Search for the cell housing the specified text and yield its [X, Y] center coordinate. 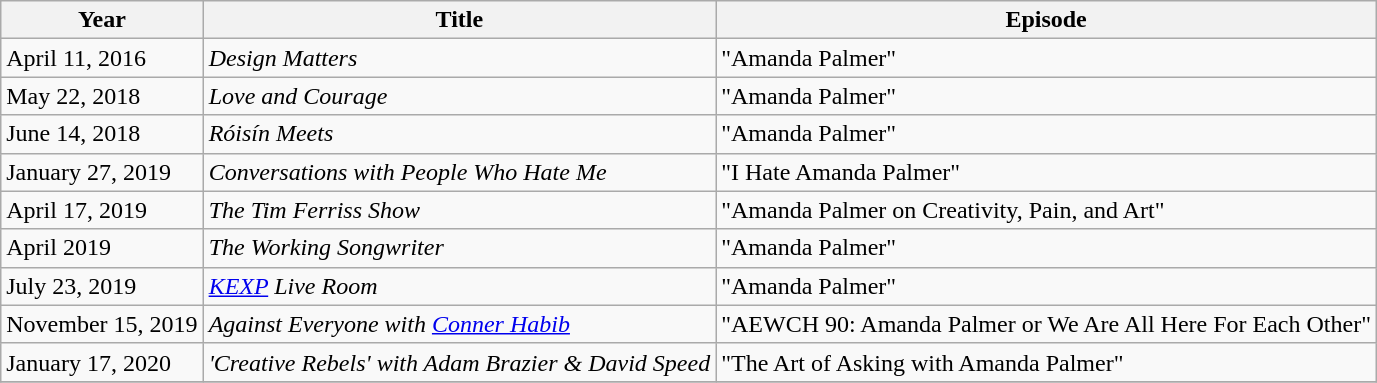
January 17, 2020 [102, 362]
Conversations with People Who Hate Me [460, 172]
KEXP Live Room [460, 286]
November 15, 2019 [102, 324]
April 11, 2016 [102, 58]
Against Everyone with Conner Habib [460, 324]
Title [460, 20]
"AEWCH 90: Amanda Palmer or We Are All Here For Each Other" [1046, 324]
Love and Courage [460, 96]
January 27, 2019 [102, 172]
Episode [1046, 20]
The Working Songwriter [460, 248]
Róisín Meets [460, 134]
"Amanda Palmer on Creativity, Pain, and Art" [1046, 210]
"I Hate Amanda Palmer" [1046, 172]
April 2019 [102, 248]
"The Art of Asking with Amanda Palmer" [1046, 362]
April 17, 2019 [102, 210]
June 14, 2018 [102, 134]
'Creative Rebels' with Adam Brazier & David Speed [460, 362]
July 23, 2019 [102, 286]
The Tim Ferriss Show [460, 210]
May 22, 2018 [102, 96]
Design Matters [460, 58]
Year [102, 20]
